Provide the (x, y) coordinate of the cell's center where the given text is located.  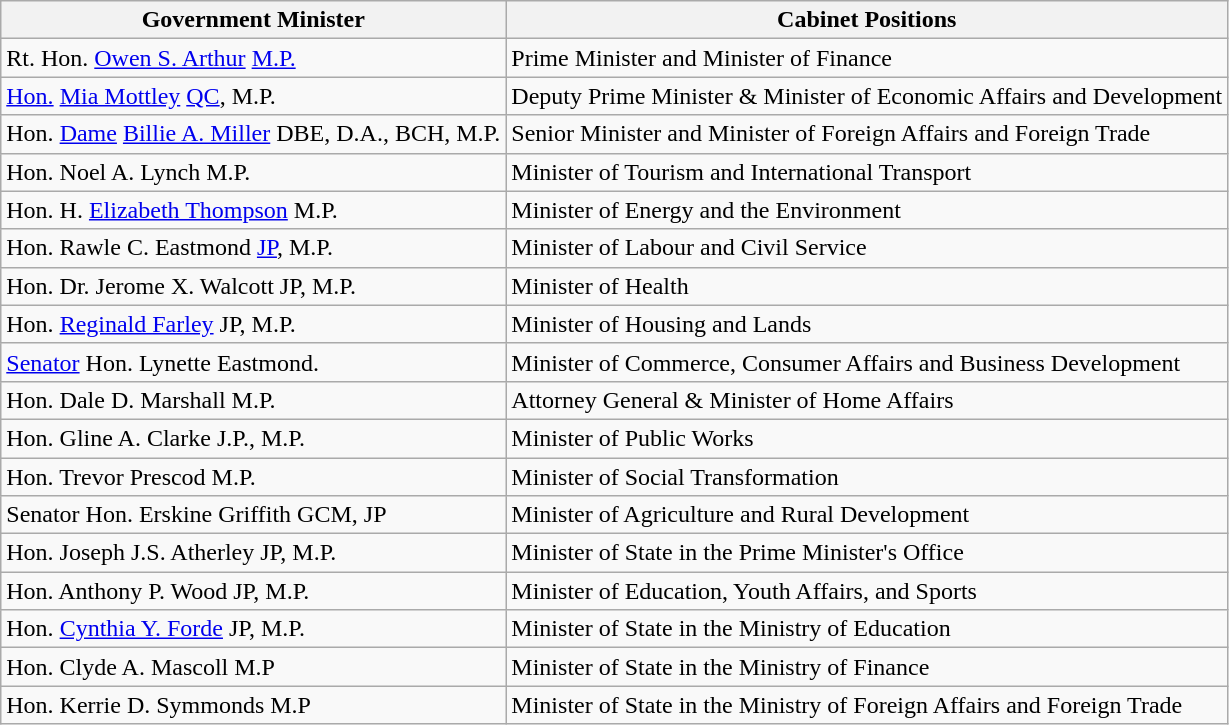
Minister of Social Transformation (867, 477)
Hon. Mia Mottley QC, M.P. (254, 96)
Hon. Reginald Farley JP, M.P. (254, 324)
Hon. H. Elizabeth Thompson M.P. (254, 210)
Hon. Gline A. Clarke J.P., M.P. (254, 438)
Senior Minister and Minister of Foreign Affairs and Foreign Trade (867, 134)
Deputy Prime Minister & Minister of Economic Affairs and Development (867, 96)
Minister of Health (867, 286)
Minister of Public Works (867, 438)
Hon. Anthony P. Wood JP, M.P. (254, 591)
Government Minister (254, 20)
Minister of Agriculture and Rural Development (867, 515)
Senator Hon. Erskine Griffith GCM, JP (254, 515)
Minister of Housing and Lands (867, 324)
Hon. Kerrie D. Symmonds M.P (254, 705)
Minister of Commerce, Consumer Affairs and Business Development (867, 362)
Minister of State in the Prime Minister's Office (867, 553)
Prime Minister and Minister of Finance (867, 58)
Senator Hon. Lynette Eastmond. (254, 362)
Hon. Rawle C. Eastmond JP, M.P. (254, 248)
Attorney General & Minister of Home Affairs (867, 400)
Minister of State in the Ministry of Education (867, 629)
Hon. Noel A. Lynch M.P. (254, 172)
Hon. Trevor Prescod M.P. (254, 477)
Cabinet Positions (867, 20)
Minister of Labour and Civil Service (867, 248)
Hon. Cynthia Y. Forde JP, M.P. (254, 629)
Rt. Hon. Owen S. Arthur M.P. (254, 58)
Minister of Energy and the Environment (867, 210)
Hon. Dr. Jerome X. Walcott JP, M.P. (254, 286)
Hon. Clyde A. Mascoll M.P (254, 667)
Minister of State in the Ministry of Foreign Affairs and Foreign Trade (867, 705)
Minister of Tourism and International Transport (867, 172)
Hon. Joseph J.S. Atherley JP, M.P. (254, 553)
Hon. Dale D. Marshall M.P. (254, 400)
Minister of State in the Ministry of Finance (867, 667)
Minister of Education, Youth Affairs, and Sports (867, 591)
Hon. Dame Billie A. Miller DBE, D.A., BCH, M.P. (254, 134)
